Output the [X, Y] coordinate of the center of the cell containing the given text.  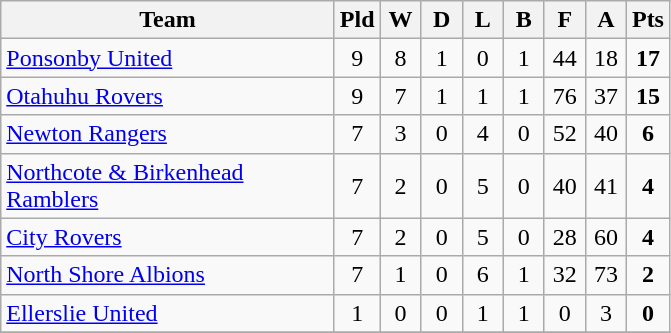
44 [564, 58]
Team [168, 20]
A [606, 20]
60 [606, 237]
18 [606, 58]
Ponsonby United [168, 58]
37 [606, 96]
32 [564, 275]
Ellerslie United [168, 313]
Newton Rangers [168, 134]
F [564, 20]
City Rovers [168, 237]
76 [564, 96]
B [524, 20]
17 [648, 58]
Pts [648, 20]
Pld [357, 20]
W [400, 20]
8 [400, 58]
28 [564, 237]
Northcote & Birkenhead Ramblers [168, 186]
L [482, 20]
D [442, 20]
73 [606, 275]
15 [648, 96]
Otahuhu Rovers [168, 96]
52 [564, 134]
41 [606, 186]
North Shore Albions [168, 275]
